Determine the (X, Y) coordinate at the center of the cell enclosing the given text.  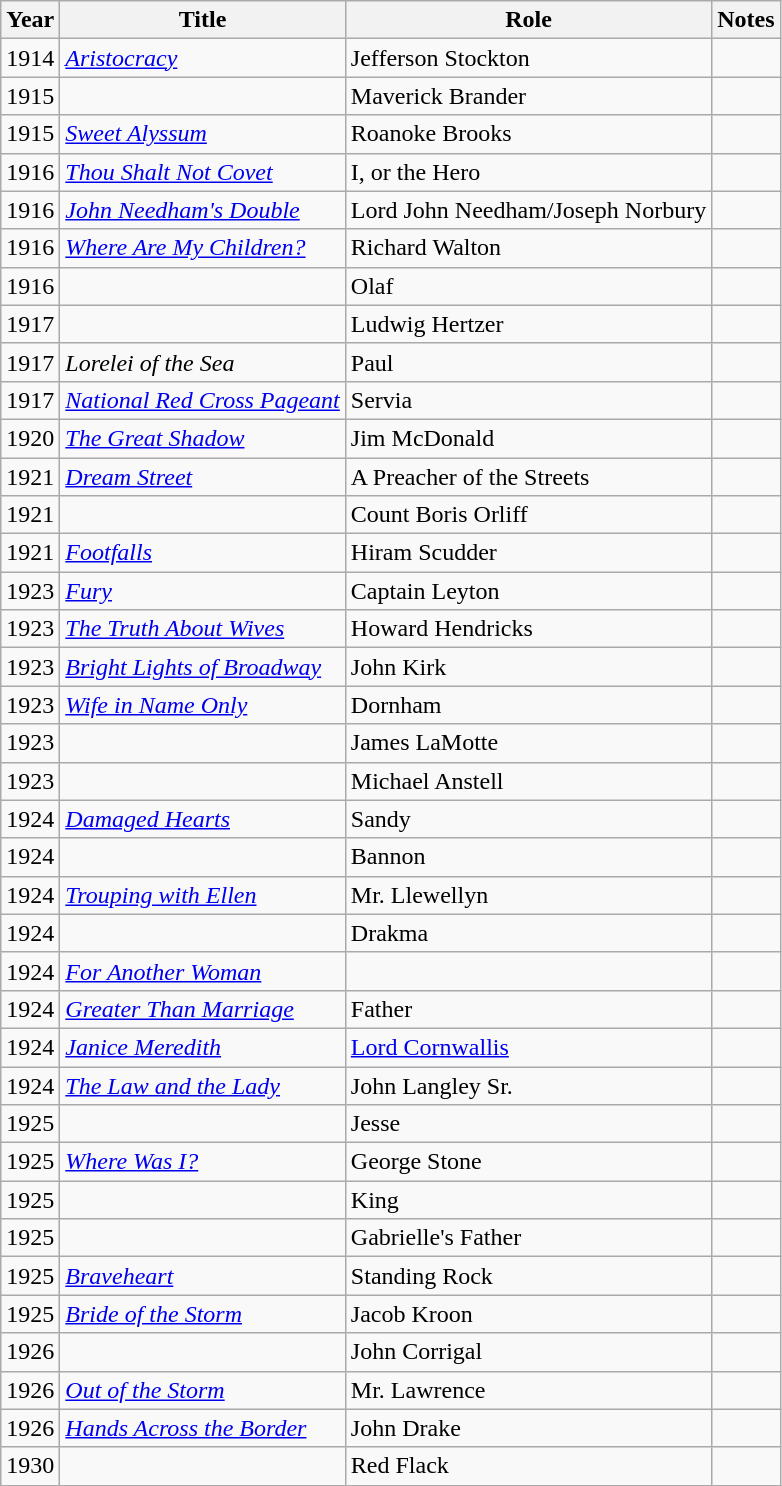
Aristocracy (203, 58)
John Corrigal (528, 1352)
Richard Walton (528, 248)
Bride of the Storm (203, 1314)
Role (528, 20)
Hands Across the Border (203, 1428)
Jacob Kroon (528, 1314)
Bannon (528, 857)
Lorelei of the Sea (203, 362)
Ludwig Hertzer (528, 324)
John Drake (528, 1428)
Notes (746, 20)
John Needham's Double (203, 210)
For Another Woman (203, 971)
Greater Than Marriage (203, 1009)
Paul (528, 362)
Howard Hendricks (528, 629)
1930 (30, 1466)
Lord Cornwallis (528, 1047)
National Red Cross Pageant (203, 400)
Standing Rock (528, 1276)
Olaf (528, 286)
James LaMotte (528, 743)
King (528, 1200)
Mr. Llewellyn (528, 895)
Sandy (528, 819)
Jefferson Stockton (528, 58)
Roanoke Brooks (528, 134)
Dornham (528, 705)
Janice Meredith (203, 1047)
A Preacher of the Streets (528, 477)
Red Flack (528, 1466)
Servia (528, 400)
John Langley Sr. (528, 1085)
Bright Lights of Broadway (203, 667)
Year (30, 20)
Where Are My Children? (203, 248)
Thou Shalt Not Covet (203, 172)
Michael Anstell (528, 781)
The Law and the Lady (203, 1085)
1914 (30, 58)
Dream Street (203, 477)
I, or the Hero (528, 172)
Fury (203, 591)
Count Boris Orliff (528, 515)
Damaged Hearts (203, 819)
Sweet Alyssum (203, 134)
Jesse (528, 1124)
Father (528, 1009)
Footfalls (203, 553)
Mr. Lawrence (528, 1390)
Captain Leyton (528, 591)
Trouping with Ellen (203, 895)
George Stone (528, 1162)
Lord John Needham/Joseph Norbury (528, 210)
Title (203, 20)
The Great Shadow (203, 438)
John Kirk (528, 667)
Out of the Storm (203, 1390)
Gabrielle's Father (528, 1238)
Drakma (528, 933)
Braveheart (203, 1276)
Jim McDonald (528, 438)
Maverick Brander (528, 96)
Hiram Scudder (528, 553)
The Truth About Wives (203, 629)
Wife in Name Only (203, 705)
Where Was I? (203, 1162)
1920 (30, 438)
